Extract the [X, Y] coordinate from the center of the cell holding the provided text.  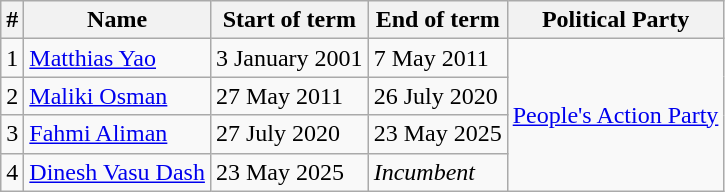
Matthias Yao [118, 58]
Incumbent [438, 172]
3 [12, 134]
2 [12, 96]
27 July 2020 [289, 134]
End of term [438, 20]
Name [118, 20]
3 January 2001 [289, 58]
26 July 2020 [438, 96]
Political Party [616, 20]
Fahmi Aliman [118, 134]
1 [12, 58]
Dinesh Vasu Dash [118, 172]
# [12, 20]
7 May 2011 [438, 58]
Maliki Osman [118, 96]
27 May 2011 [289, 96]
People's Action Party [616, 115]
Start of term [289, 20]
4 [12, 172]
